Detect which cell encompasses the target text, then output its [X, Y] center coordinate. 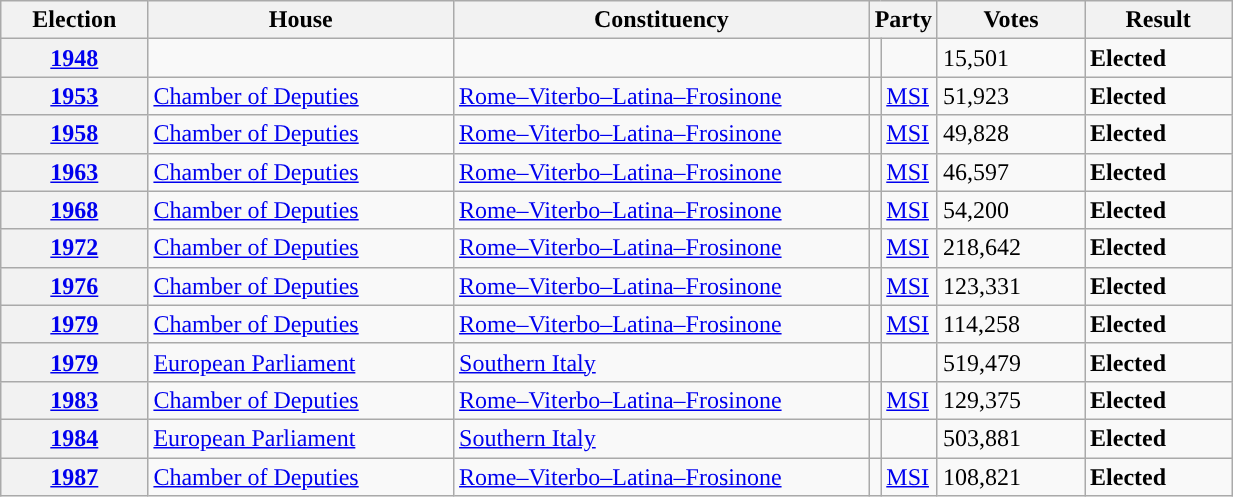
Constituency [662, 20]
129,375 [1010, 400]
503,881 [1010, 438]
1972 [74, 248]
Election [74, 20]
1976 [74, 286]
Party [903, 20]
Result [1158, 20]
1953 [74, 96]
1968 [74, 210]
1983 [74, 400]
218,642 [1010, 248]
House [301, 20]
1958 [74, 134]
519,479 [1010, 362]
1963 [74, 172]
1948 [74, 58]
1984 [74, 438]
15,501 [1010, 58]
54,200 [1010, 210]
1987 [74, 477]
114,258 [1010, 324]
51,923 [1010, 96]
46,597 [1010, 172]
108,821 [1010, 477]
Votes [1010, 20]
49,828 [1010, 134]
123,331 [1010, 286]
